Find where the given text appears and provide that cell's center as (X, Y) coordinate. 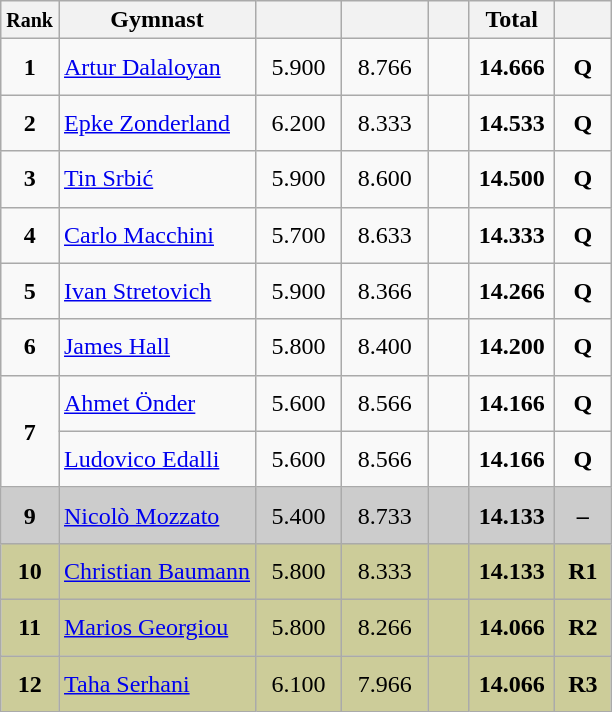
8.633 (385, 235)
7.966 (385, 684)
14.200 (512, 347)
8.366 (385, 291)
6.200 (299, 123)
14.333 (512, 235)
Ahmet Önder (156, 403)
8.766 (385, 67)
R2 (583, 627)
12 (30, 684)
14.266 (512, 291)
8.733 (385, 515)
6.100 (299, 684)
1 (30, 67)
Marios Georgiou (156, 627)
Tin Srbić (156, 179)
14.666 (512, 67)
R1 (583, 571)
R3 (583, 684)
5.400 (299, 515)
Artur Dalaloyan (156, 67)
2 (30, 123)
Gymnast (156, 20)
4 (30, 235)
9 (30, 515)
Carlo Macchini (156, 235)
5 (30, 291)
5.700 (299, 235)
James Hall (156, 347)
Total (512, 20)
11 (30, 627)
14.500 (512, 179)
Rank (30, 20)
Epke Zonderland (156, 123)
3 (30, 179)
14.533 (512, 123)
6 (30, 347)
8.400 (385, 347)
– (583, 515)
10 (30, 571)
8.600 (385, 179)
Ivan Stretovich (156, 291)
Christian Baumann (156, 571)
Nicolò Mozzato (156, 515)
Ludovico Edalli (156, 459)
8.266 (385, 627)
7 (30, 431)
Taha Serhani (156, 684)
